Identify which cell holds the provided text, then report its [x, y] central coordinate. 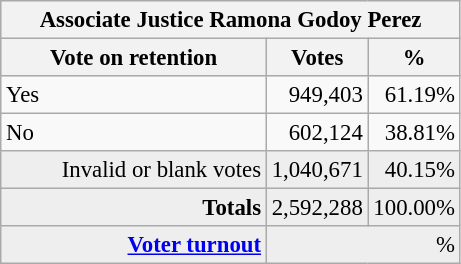
949,403 [317, 95]
Associate Justice Ramona Godoy Perez [231, 20]
Vote on retention [134, 58]
1,040,671 [317, 170]
100.00% [414, 208]
Voter turnout [134, 245]
40.15% [414, 170]
Totals [134, 208]
Votes [317, 58]
Yes [134, 95]
38.81% [414, 133]
Invalid or blank votes [134, 170]
2,592,288 [317, 208]
602,124 [317, 133]
61.19% [414, 95]
No [134, 133]
